Search for the cell housing the specified text and yield its [X, Y] center coordinate. 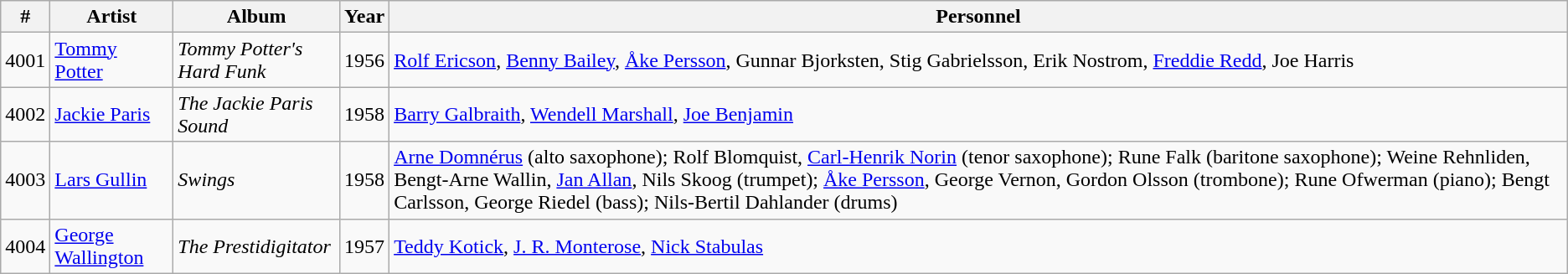
4001 [25, 60]
Barry Galbraith, Wendell Marshall, Joe Benjamin [978, 114]
Swings [256, 180]
4004 [25, 246]
George Wallington [112, 246]
Tommy Potter [112, 60]
Year [365, 17]
4002 [25, 114]
Rolf Ericson, Benny Bailey, Åke Persson, Gunnar Bjorksten, Stig Gabrielsson, Erik Nostrom, Freddie Redd, Joe Harris [978, 60]
# [25, 17]
Artist [112, 17]
Jackie Paris [112, 114]
The Prestidigitator [256, 246]
4003 [25, 180]
Tommy Potter's Hard Funk [256, 60]
Teddy Kotick, J. R. Monterose, Nick Stabulas [978, 246]
Album [256, 17]
Lars Gullin [112, 180]
The Jackie Paris Sound [256, 114]
1957 [365, 246]
Personnel [978, 17]
1956 [365, 60]
